Extract the (X, Y) coordinate from the center of the cell holding the provided text.  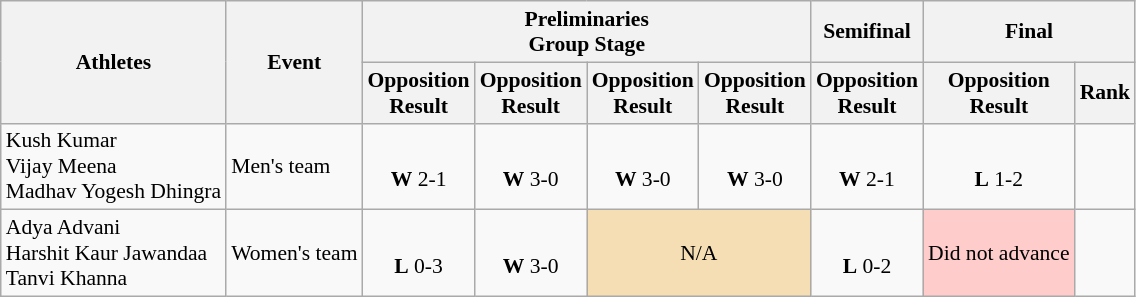
Rank (1106, 92)
Semifinal (867, 32)
Men's team (294, 166)
L 0-2 (867, 254)
Final (1029, 32)
PreliminariesGroup Stage (587, 32)
Event (294, 62)
Kush KumarVijay MeenaMadhav Yogesh Dhingra (114, 166)
N/A (699, 254)
Adya AdvaniHarshit Kaur JawandaaTanvi Khanna (114, 254)
Did not advance (999, 254)
L 1-2 (999, 166)
Athletes (114, 62)
L 0-3 (419, 254)
Women's team (294, 254)
